For the text-containing cell, return its midpoint in (X, Y) coordinate format. 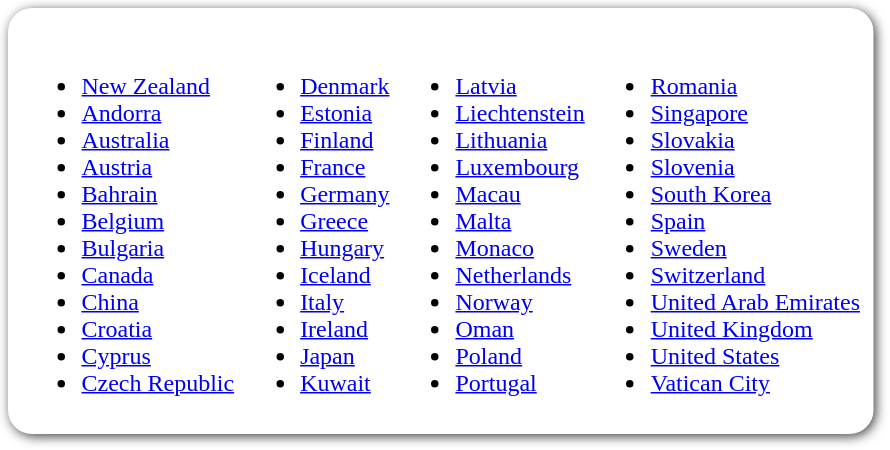
Denmark Estonia Finland France Germany Greece Hungary Iceland Italy Ireland Japan Kuwait (315, 221)
New Zealand Andorra Australia Austria Bahrain Belgium Bulgaria Canada China Croatia Cyprus Czech Republic (128, 221)
Latvia Liechtenstein Lithuania Luxembourg Macau Malta Monaco Netherlands Norway Oman Poland Portugal (490, 221)
Romania Singapore Slovakia Slovenia South Korea Spain Sweden Switzerland United Arab Emirates United Kingdom United States Vatican City (725, 221)
